Extract the (X, Y) coordinate from the center of the cell holding the provided text.  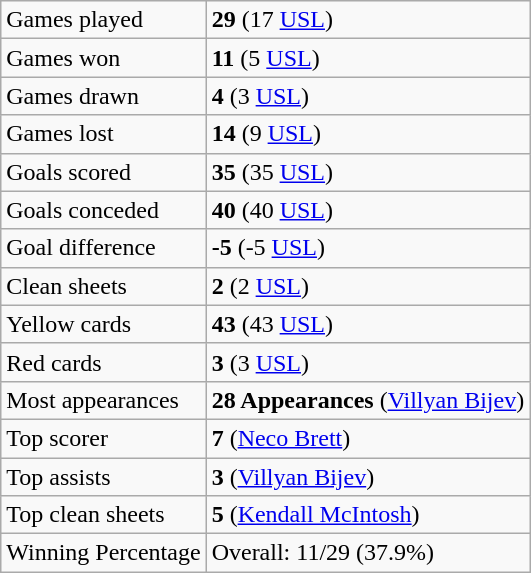
35 (35 USL) (368, 172)
3 (Villyan Bijev) (368, 477)
28 Appearances (Villyan Bijev) (368, 400)
2 (2 USL) (368, 286)
Games played (104, 20)
Top assists (104, 477)
29 (17 USL) (368, 20)
Games lost (104, 134)
40 (40 USL) (368, 210)
Goals scored (104, 172)
3 (3 USL) (368, 362)
5 (Kendall McIntosh) (368, 515)
Red cards (104, 362)
Goal difference (104, 248)
7 (Neco Brett) (368, 438)
4 (3 USL) (368, 96)
11 (5 USL) (368, 58)
Top clean sheets (104, 515)
-5 (-5 USL) (368, 248)
43 (43 USL) (368, 324)
Clean sheets (104, 286)
Top scorer (104, 438)
Games drawn (104, 96)
Most appearances (104, 400)
Games won (104, 58)
14 (9 USL) (368, 134)
Goals conceded (104, 210)
Yellow cards (104, 324)
Winning Percentage (104, 553)
Overall: 11/29 (37.9%) (368, 553)
